Search for the cell housing the specified text and yield its (X, Y) center coordinate. 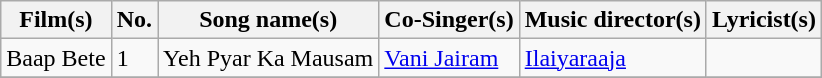
Lyricist(s) (764, 20)
Music director(s) (612, 20)
Ilaiyaraaja (612, 58)
Yeh Pyar Ka Mausam (268, 58)
No. (134, 20)
Baap Bete (56, 58)
Film(s) (56, 20)
1 (134, 58)
Co-Singer(s) (449, 20)
Song name(s) (268, 20)
Vani Jairam (449, 58)
